Identify which cell holds the provided text, then report its [x, y] central coordinate. 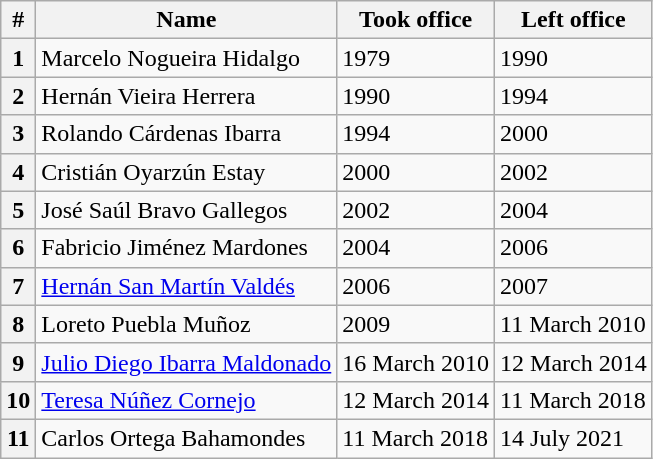
Hernán Vieira Herrera [186, 96]
Loreto Puebla Muñoz [186, 324]
3 [18, 134]
José Saúl Bravo Gallegos [186, 210]
11 [18, 438]
Left office [574, 20]
16 March 2010 [416, 362]
Name [186, 20]
10 [18, 400]
11 March 2010 [574, 324]
4 [18, 172]
1 [18, 58]
9 [18, 362]
8 [18, 324]
# [18, 20]
Carlos Ortega Bahamondes [186, 438]
2007 [574, 286]
14 July 2021 [574, 438]
Teresa Núñez Cornejo [186, 400]
Marcelo Nogueira Hidalgo [186, 58]
6 [18, 248]
Rolando Cárdenas Ibarra [186, 134]
Took office [416, 20]
Fabricio Jiménez Mardones [186, 248]
2009 [416, 324]
1979 [416, 58]
5 [18, 210]
Hernán San Martín Valdés [186, 286]
2 [18, 96]
Cristián Oyarzún Estay [186, 172]
7 [18, 286]
Julio Diego Ibarra Maldonado [186, 362]
